Find where the given text appears and provide that cell's center as [x, y] coordinate. 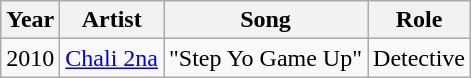
Song [266, 20]
"Step Yo Game Up" [266, 58]
Artist [112, 20]
Chali 2na [112, 58]
Year [30, 20]
2010 [30, 58]
Role [420, 20]
Detective [420, 58]
